For the text-containing cell, return its midpoint in [X, Y] coordinate format. 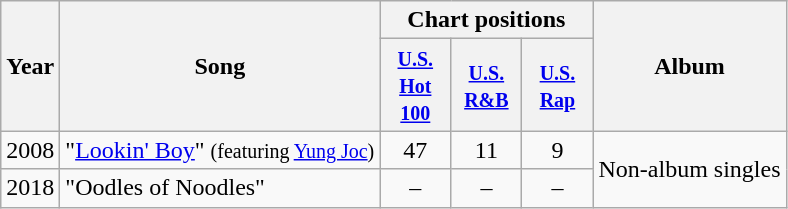
Album [690, 66]
U.S. R&B [486, 85]
2018 [30, 188]
"Oodles of Noodles" [220, 188]
U.S. Hot 100 [416, 85]
Non-album singles [690, 169]
11 [486, 150]
Year [30, 66]
Song [220, 66]
Chart positions [486, 20]
U.S. Rap [558, 85]
2008 [30, 150]
"Lookin' Boy" (featuring Yung Joc) [220, 150]
9 [558, 150]
47 [416, 150]
